From the cell containing the given text, extract its center point as (X, Y) coordinate. 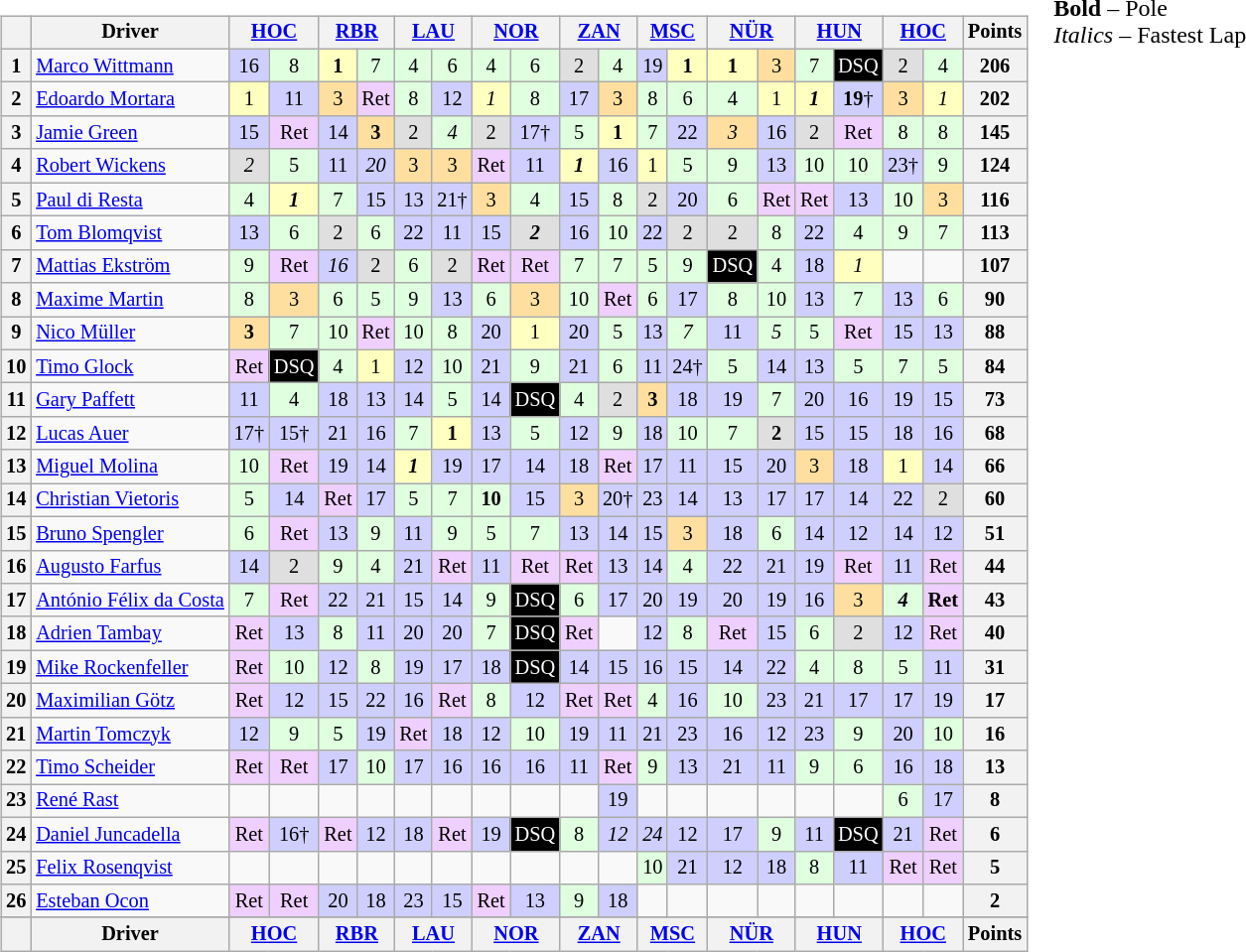
60 (995, 500)
24† (687, 366)
40 (995, 633)
Maximilian Götz (129, 701)
84 (995, 366)
19† (858, 99)
Mike Rockenfeller (129, 667)
René Rast (129, 801)
Martin Tomczyk (129, 734)
25 (16, 868)
21† (452, 200)
Paul di Resta (129, 200)
Timo Glock (129, 366)
Felix Rosenqvist (129, 868)
Miguel Molina (129, 467)
16† (294, 834)
Edoardo Mortara (129, 99)
113 (995, 233)
Mattias Ekström (129, 266)
Augusto Farfus (129, 567)
206 (995, 66)
73 (995, 400)
Esteban Ocon (129, 901)
Tom Blomqvist (129, 233)
66 (995, 467)
António Félix da Costa (129, 601)
Adrien Tambay (129, 633)
88 (995, 334)
Bruno Spengler (129, 533)
Christian Vietoris (129, 500)
107 (995, 266)
Nico Müller (129, 334)
Daniel Juncadella (129, 834)
Lucas Auer (129, 434)
Maxime Martin (129, 300)
51 (995, 533)
23† (903, 166)
90 (995, 300)
145 (995, 133)
43 (995, 601)
15† (294, 434)
26 (16, 901)
44 (995, 567)
Timo Scheider (129, 767)
31 (995, 667)
202 (995, 99)
Marco Wittmann (129, 66)
Robert Wickens (129, 166)
Gary Paffett (129, 400)
20† (618, 500)
Jamie Green (129, 133)
124 (995, 166)
116 (995, 200)
68 (995, 434)
